Provide the [x, y] coordinate of the cell's center where the given text is located.  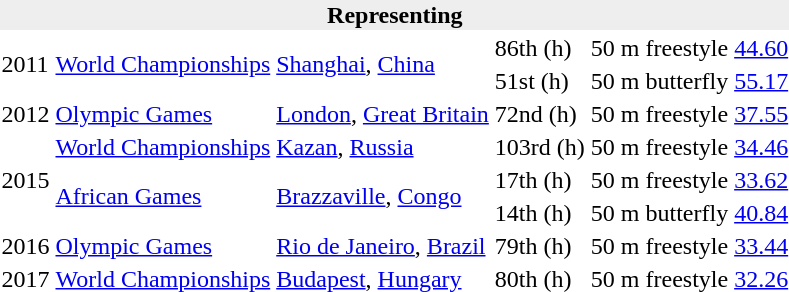
51st (h) [540, 81]
Shanghai, China [383, 64]
17th (h) [540, 180]
Brazzaville, Congo [383, 196]
72nd (h) [540, 114]
London, Great Britain [383, 114]
86th (h) [540, 48]
Kazan, Russia [383, 147]
2011 [26, 64]
2012 [26, 114]
2016 [26, 246]
Rio de Janeiro, Brazil [383, 246]
African Games [163, 196]
103rd (h) [540, 147]
14th (h) [540, 213]
79th (h) [540, 246]
2015 [26, 180]
